For the text-containing cell, return its midpoint in [X, Y] coordinate format. 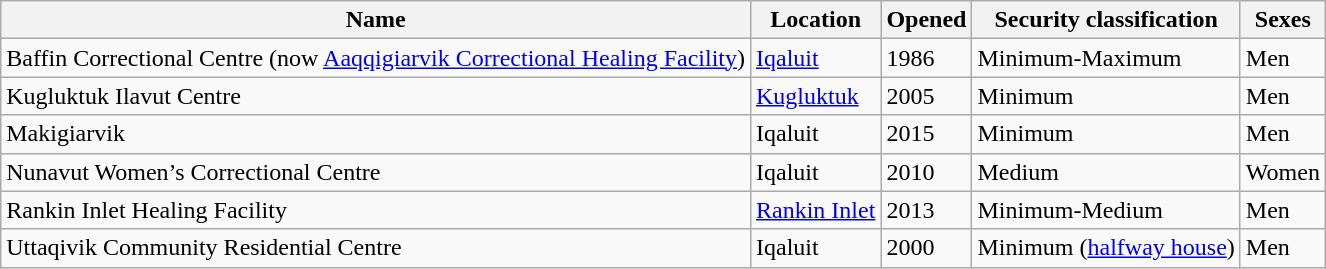
2010 [926, 172]
2013 [926, 210]
1986 [926, 58]
Opened [926, 20]
2005 [926, 96]
Sexes [1282, 20]
Security classification [1106, 20]
Name [376, 20]
Minimum (halfway house) [1106, 248]
Kugluktuk Ilavut Centre [376, 96]
Nunavut Women’s Correctional Centre [376, 172]
Baffin Correctional Centre (now Aaqqigiarvik Correctional Healing Facility) [376, 58]
Rankin Inlet Healing Facility [376, 210]
Kugluktuk [815, 96]
Location [815, 20]
2000 [926, 248]
Rankin Inlet [815, 210]
Uttaqivik Community Residential Centre [376, 248]
Minimum-Medium [1106, 210]
2015 [926, 134]
Medium [1106, 172]
Women [1282, 172]
Minimum-Maximum [1106, 58]
Makigiarvik [376, 134]
